Return the [x, y] coordinate for the center point of the cell that contains the specified text.  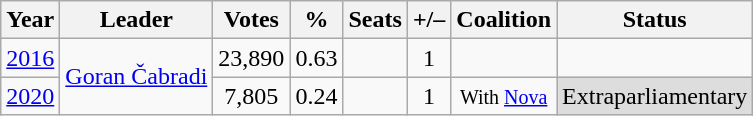
7,805 [252, 96]
Goran Čabradi [136, 77]
Status [655, 20]
With Nova [504, 96]
Coalition [504, 20]
23,890 [252, 58]
% [316, 20]
Votes [252, 20]
Leader [136, 20]
0.63 [316, 58]
2020 [30, 96]
Extraparliamentary [655, 96]
2016 [30, 58]
Year [30, 20]
+/– [428, 20]
Seats [375, 20]
0.24 [316, 96]
